Pinpoint the cell where the given text exists, returning its (x, y) midpoint coordinate. 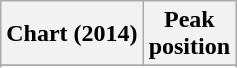
Chart (2014) (72, 34)
Peakposition (189, 34)
